Scan for the cell matching the given text and deliver its [X, Y] coordinate at center. 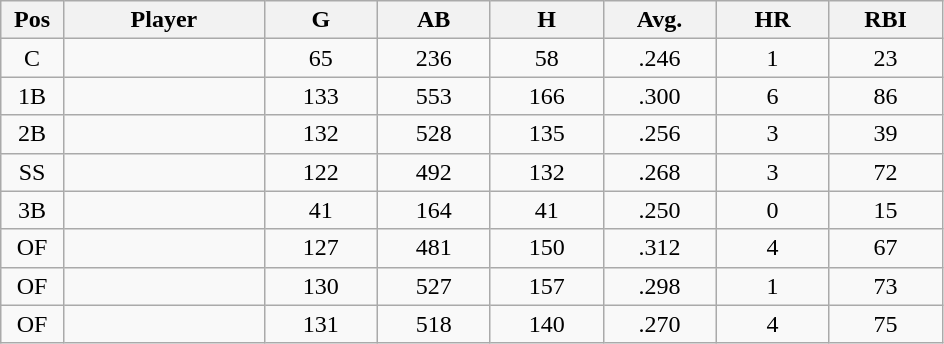
236 [434, 58]
.268 [660, 172]
58 [546, 58]
.246 [660, 58]
15 [886, 210]
.250 [660, 210]
553 [434, 96]
492 [434, 172]
67 [886, 248]
1B [32, 96]
3B [32, 210]
.298 [660, 286]
HR [772, 20]
157 [546, 286]
RBI [886, 20]
518 [434, 324]
6 [772, 96]
528 [434, 134]
122 [320, 172]
133 [320, 96]
72 [886, 172]
127 [320, 248]
65 [320, 58]
.300 [660, 96]
.270 [660, 324]
SS [32, 172]
150 [546, 248]
23 [886, 58]
C [32, 58]
Pos [32, 20]
135 [546, 134]
131 [320, 324]
130 [320, 286]
140 [546, 324]
0 [772, 210]
2B [32, 134]
39 [886, 134]
86 [886, 96]
.256 [660, 134]
Player [164, 20]
.312 [660, 248]
527 [434, 286]
166 [546, 96]
73 [886, 286]
481 [434, 248]
G [320, 20]
164 [434, 210]
75 [886, 324]
H [546, 20]
Avg. [660, 20]
AB [434, 20]
